Provide the [X, Y] coordinate of the cell's center where the given text is located.  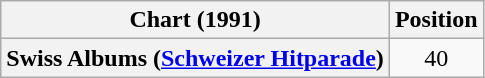
Chart (1991) [196, 20]
40 [436, 58]
Position [436, 20]
Swiss Albums (Schweizer Hitparade) [196, 58]
